Capture the cell that displays the provided text and extract its (X, Y) central coordinate. 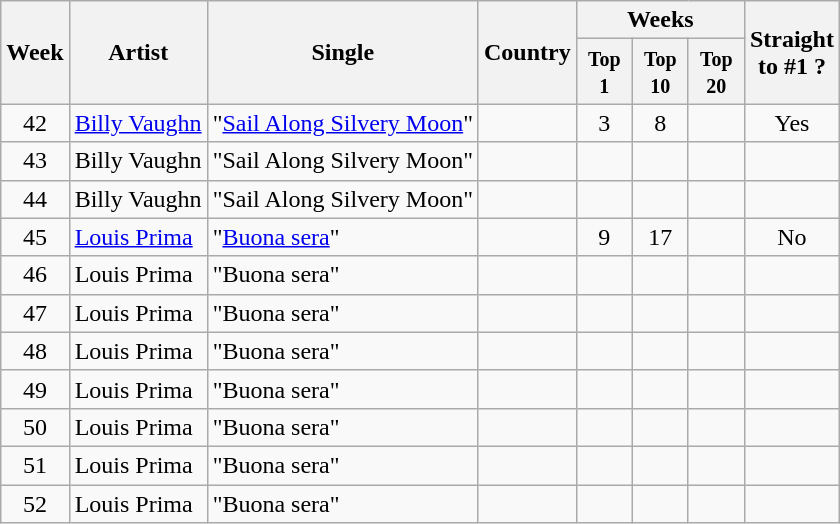
Single (342, 52)
Top 20 (716, 72)
Weeks (660, 20)
17 (660, 237)
Week (35, 52)
Artist (138, 52)
49 (35, 389)
9 (604, 237)
45 (35, 237)
42 (35, 123)
Country (527, 52)
47 (35, 313)
44 (35, 199)
No (792, 237)
48 (35, 351)
52 (35, 503)
43 (35, 161)
Straight to #1 ? (792, 52)
Top 10 (660, 72)
46 (35, 275)
Yes (792, 123)
50 (35, 427)
51 (35, 465)
3 (604, 123)
8 (660, 123)
Top 1 (604, 72)
